Identify which cell holds the provided text, then report its [x, y] central coordinate. 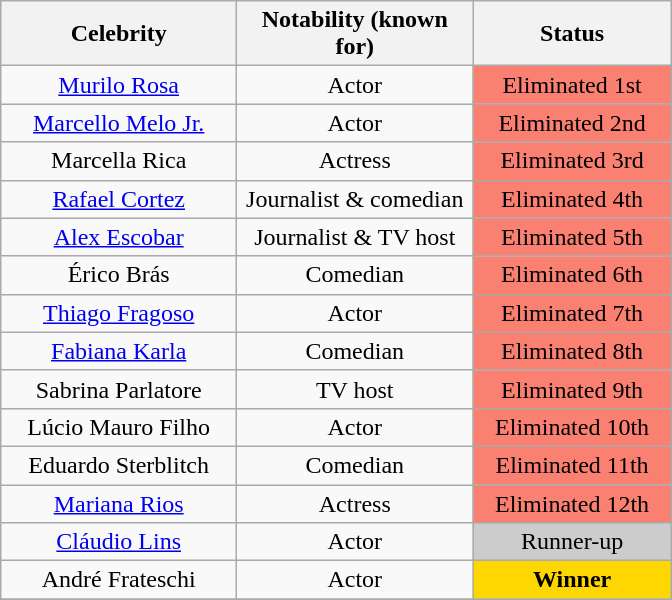
Mariana Rios [119, 503]
Sabrina Parlatore [119, 389]
Érico Brás [119, 275]
Cláudio Lins [119, 542]
Eliminated 9th [572, 389]
Marcella Rica [119, 161]
Thiago Fragoso [119, 313]
Eliminated 7th [572, 313]
Eduardo Sterblitch [119, 465]
Eliminated 2nd [572, 123]
Marcello Melo Jr. [119, 123]
Eliminated 1st [572, 85]
Notability (known for) [355, 34]
Eliminated 6th [572, 275]
Journalist & comedian [355, 199]
Status [572, 34]
TV host [355, 389]
Eliminated 5th [572, 237]
Eliminated 4th [572, 199]
Eliminated 10th [572, 427]
Journalist & TV host [355, 237]
Fabiana Karla [119, 351]
Eliminated 12th [572, 503]
Lúcio Mauro Filho [119, 427]
Eliminated 8th [572, 351]
Rafael Cortez [119, 199]
Celebrity [119, 34]
Runner-up [572, 542]
Eliminated 3rd [572, 161]
Winner [572, 580]
Eliminated 11th [572, 465]
Murilo Rosa [119, 85]
André Frateschi [119, 580]
Alex Escobar [119, 237]
